Identify which cell holds the provided text, then report its [X, Y] central coordinate. 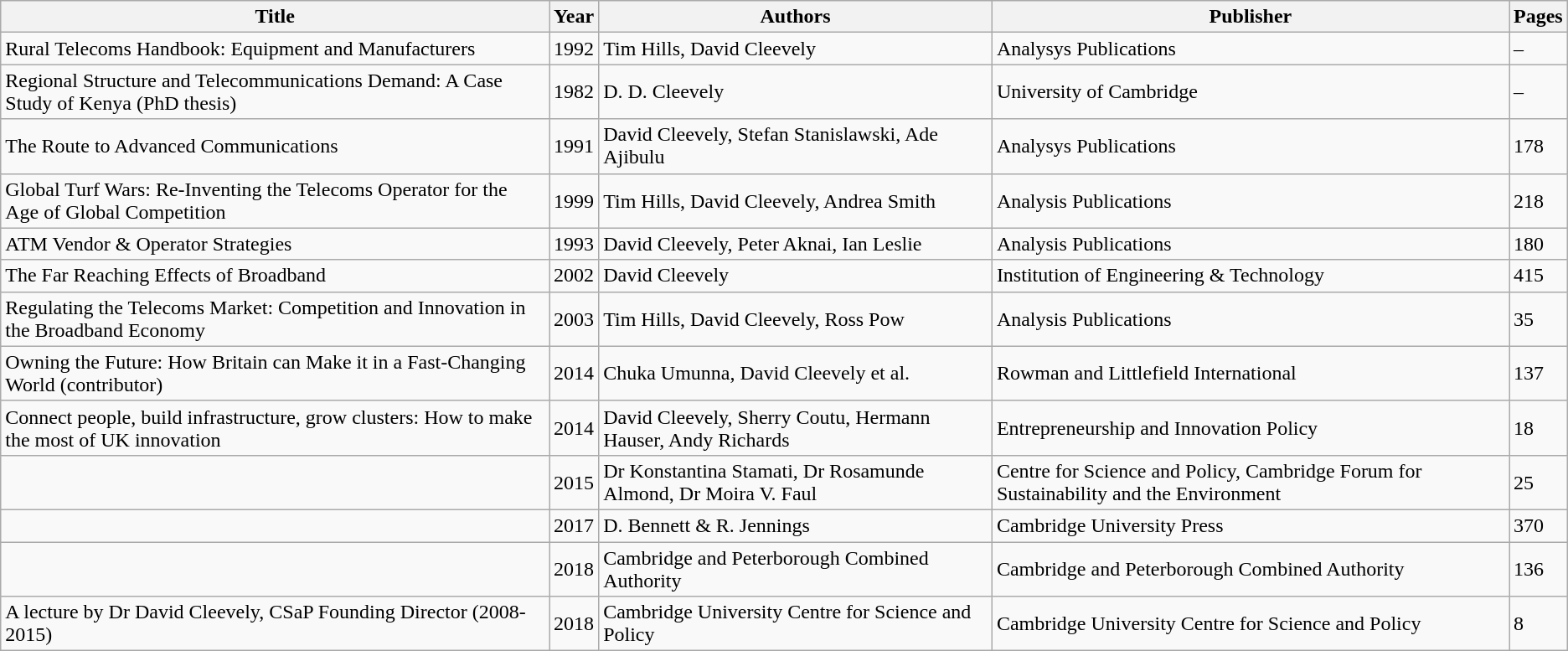
2015 [575, 483]
18 [1539, 427]
ATM Vendor & Operator Strategies [275, 244]
David Cleevely, Peter Aknai, Ian Leslie [796, 244]
Tim Hills, David Cleevely, Ross Pow [796, 318]
David Cleevely [796, 276]
University of Cambridge [1250, 92]
The Far Reaching Effects of Broadband [275, 276]
Cambridge University Press [1250, 525]
137 [1539, 374]
178 [1539, 146]
D. D. Cleevely [796, 92]
Rural Telecoms Handbook: Equipment and Manufacturers [275, 49]
Global Turf Wars: Re-Inventing the Telecoms Operator for the Age of Global Competition [275, 201]
415 [1539, 276]
35 [1539, 318]
2003 [575, 318]
Regional Structure and Telecommunications Demand: A Case Study of Kenya (PhD thesis) [275, 92]
A lecture by Dr David Cleevely, CSaP Founding Director (2008-2015) [275, 623]
Tim Hills, David Cleevely [796, 49]
Pages [1539, 17]
2002 [575, 276]
Chuka Umunna, David Cleevely et al. [796, 374]
Owning the Future: How Britain can Make it in a Fast-Changing World (contributor) [275, 374]
Publisher [1250, 17]
Tim Hills, David Cleevely, Andrea Smith [796, 201]
1993 [575, 244]
8 [1539, 623]
Title [275, 17]
Regulating the Telecoms Market: Competition and Innovation in the Broadband Economy [275, 318]
Entrepreneurship and Innovation Policy [1250, 427]
25 [1539, 483]
Institution of Engineering & Technology [1250, 276]
1999 [575, 201]
Year [575, 17]
1991 [575, 146]
1982 [575, 92]
Authors [796, 17]
D. Bennett & R. Jennings [796, 525]
136 [1539, 568]
370 [1539, 525]
Rowman and Littlefield International [1250, 374]
218 [1539, 201]
Connect people, build infrastructure, grow clusters: How to make the most of UK innovation [275, 427]
1992 [575, 49]
Dr Konstantina Stamati, Dr Rosamunde Almond, Dr Moira V. Faul [796, 483]
Centre for Science and Policy, Cambridge Forum for Sustainability and the Environment [1250, 483]
The Route to Advanced Communications [275, 146]
180 [1539, 244]
David Cleevely, Stefan Stanislawski, Ade Ajibulu [796, 146]
David Cleevely, Sherry Coutu, Hermann Hauser, Andy Richards [796, 427]
2017 [575, 525]
